Return (X, Y) of the center of cell containing provided text 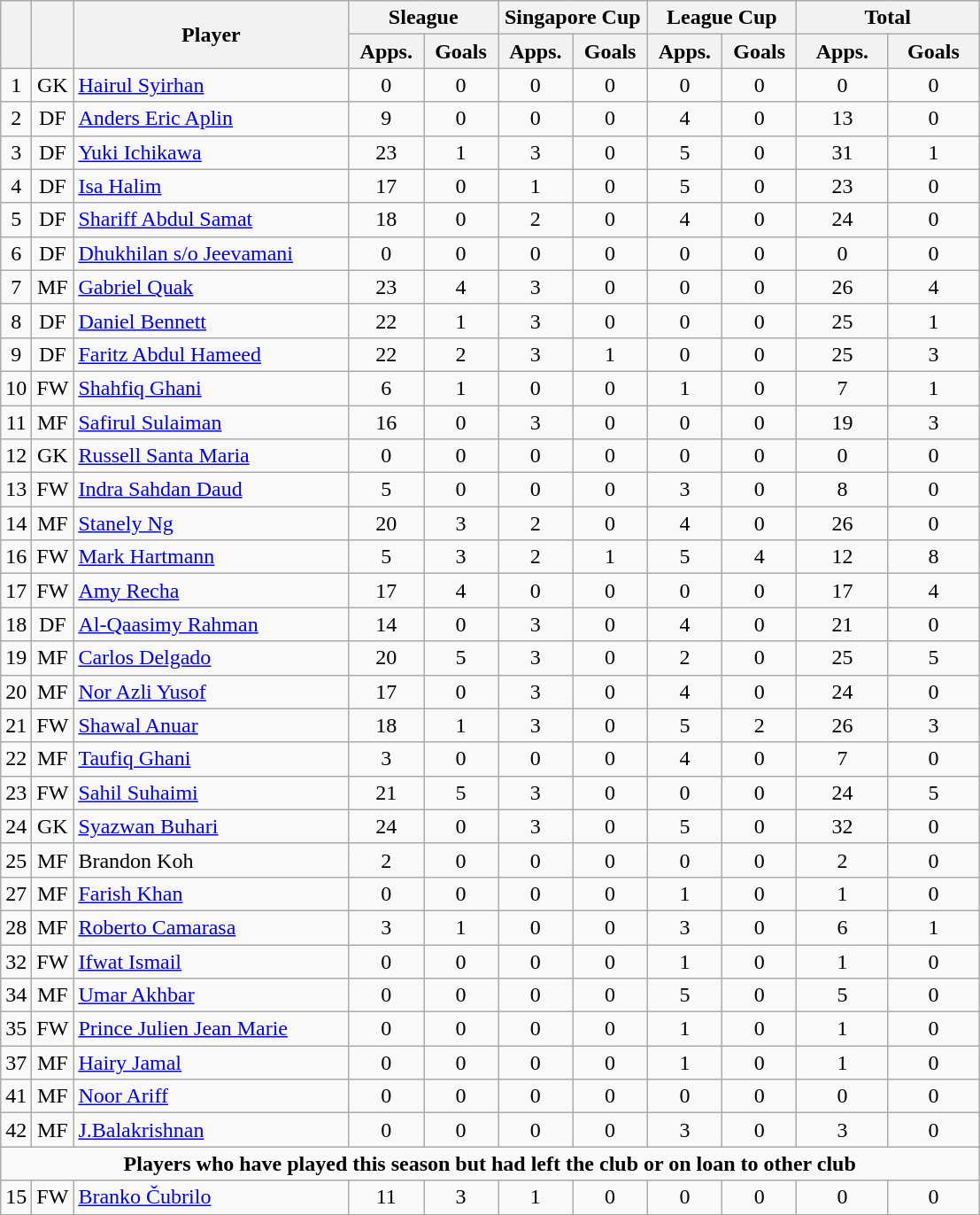
37 (16, 1063)
28 (16, 927)
Amy Recha (211, 591)
Carlos Delgado (211, 658)
Anders Eric Aplin (211, 119)
Sahil Suhaimi (211, 793)
Players who have played this season but had left the club or on loan to other club (490, 1164)
Indra Sahdan Daud (211, 490)
27 (16, 894)
Yuki Ichikawa (211, 152)
Dhukhilan s/o Jeevamani (211, 253)
Branko Čubrilo (211, 1197)
34 (16, 995)
Mark Hartmann (211, 557)
Safirul Sulaiman (211, 422)
Sleague (423, 18)
Taufiq Ghani (211, 759)
10 (16, 388)
Faritz Abdul Hameed (211, 354)
Farish Khan (211, 894)
Syazwan Buhari (211, 826)
Roberto Camarasa (211, 927)
35 (16, 1029)
J.Balakrishnan (211, 1130)
Stanely Ng (211, 523)
Al-Qaasimy Rahman (211, 624)
Shahfiq Ghani (211, 388)
League Cup (722, 18)
Prince Julien Jean Marie (211, 1029)
Singapore Cup (572, 18)
15 (16, 1197)
Total (888, 18)
Nor Azli Yusof (211, 692)
31 (843, 152)
Shawal Anuar (211, 725)
Player (211, 35)
Umar Akhbar (211, 995)
Hairy Jamal (211, 1063)
Ifwat Ismail (211, 961)
Brandon Koh (211, 860)
Isa Halim (211, 186)
Russell Santa Maria (211, 456)
Gabriel Quak (211, 287)
Noor Ariff (211, 1096)
42 (16, 1130)
Shariff Abdul Samat (211, 220)
41 (16, 1096)
Daniel Bennett (211, 321)
Hairul Syirhan (211, 85)
